Locate the cell with the specified text and output its [X, Y] center coordinate. 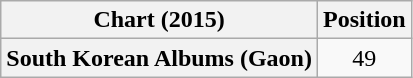
49 [364, 58]
Chart (2015) [160, 20]
South Korean Albums (Gaon) [160, 58]
Position [364, 20]
